Provide the [X, Y] coordinate of the cell's center where the given text is located.  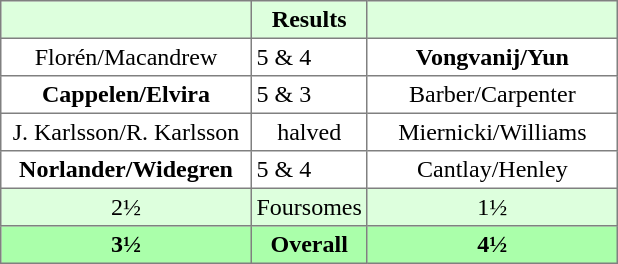
Vongvanij/Yun [492, 57]
Cantlay/Henley [492, 170]
Overall [309, 245]
halved [309, 132]
Barber/Carpenter [492, 95]
Norlander/Widegren [126, 170]
Miernicki/Williams [492, 132]
Cappelen/Elvira [126, 95]
4½ [492, 245]
1½ [492, 207]
J. Karlsson/R. Karlsson [126, 132]
3½ [126, 245]
Results [309, 20]
2½ [126, 207]
5 & 3 [309, 95]
Florén/Macandrew [126, 57]
Foursomes [309, 207]
